Capture the cell that displays the provided text and extract its (x, y) central coordinate. 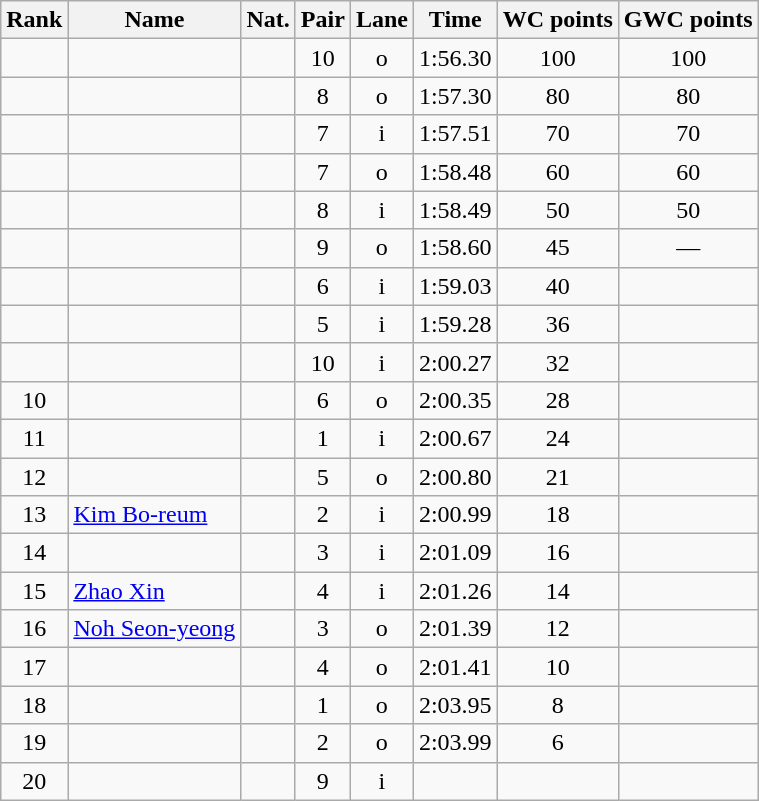
21 (558, 477)
19 (34, 743)
Lane (382, 20)
Noh Seon-yeong (154, 629)
2:00.80 (455, 477)
40 (558, 286)
1:58.49 (455, 210)
13 (34, 515)
2:00.35 (455, 400)
15 (34, 591)
2:01.26 (455, 591)
Time (455, 20)
Pair (322, 20)
2:00.27 (455, 362)
Rank (34, 20)
1:57.30 (455, 96)
WC points (558, 20)
1:58.60 (455, 248)
2:01.39 (455, 629)
Zhao Xin (154, 591)
2:03.99 (455, 743)
11 (34, 438)
28 (558, 400)
36 (558, 324)
1:58.48 (455, 172)
32 (558, 362)
2:01.09 (455, 553)
20 (34, 781)
17 (34, 667)
24 (558, 438)
Name (154, 20)
2:00.99 (455, 515)
2:00.67 (455, 438)
1:59.03 (455, 286)
45 (558, 248)
2:01.41 (455, 667)
Nat. (268, 20)
1:59.28 (455, 324)
2:03.95 (455, 705)
Kim Bo-reum (154, 515)
GWC points (688, 20)
— (688, 248)
1:56.30 (455, 58)
1:57.51 (455, 134)
